Return [X, Y] of the center of cell containing provided text 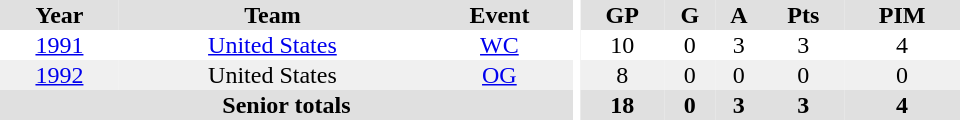
Team [272, 15]
Year [60, 15]
WC [500, 45]
OG [500, 75]
G [690, 15]
8 [622, 75]
GP [622, 15]
PIM [902, 15]
A [738, 15]
Event [500, 15]
Senior totals [286, 105]
18 [622, 105]
Pts [804, 15]
1991 [60, 45]
1992 [60, 75]
10 [622, 45]
